Output the (x, y) coordinate of the center of the cell containing the given text.  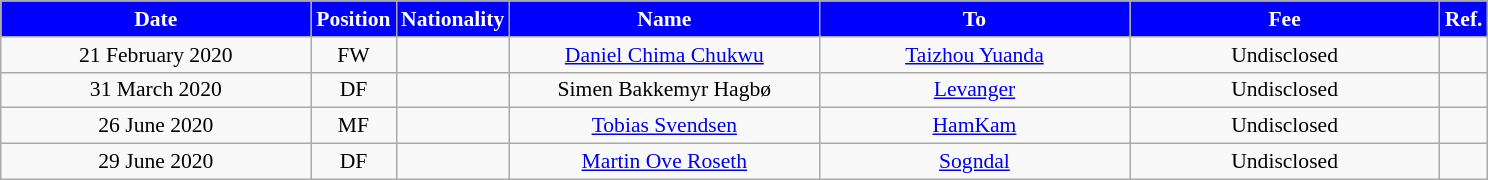
Sogndal (974, 162)
Position (354, 19)
Date (156, 19)
FW (354, 55)
Ref. (1464, 19)
Nationality (452, 19)
HamKam (974, 126)
Daniel Chima Chukwu (664, 55)
21 February 2020 (156, 55)
Tobias Svendsen (664, 126)
Taizhou Yuanda (974, 55)
31 March 2020 (156, 90)
29 June 2020 (156, 162)
To (974, 19)
Simen Bakkemyr Hagbø (664, 90)
MF (354, 126)
Fee (1285, 19)
26 June 2020 (156, 126)
Martin Ove Roseth (664, 162)
Levanger (974, 90)
Name (664, 19)
